Search for the cell housing the specified text and yield its (X, Y) center coordinate. 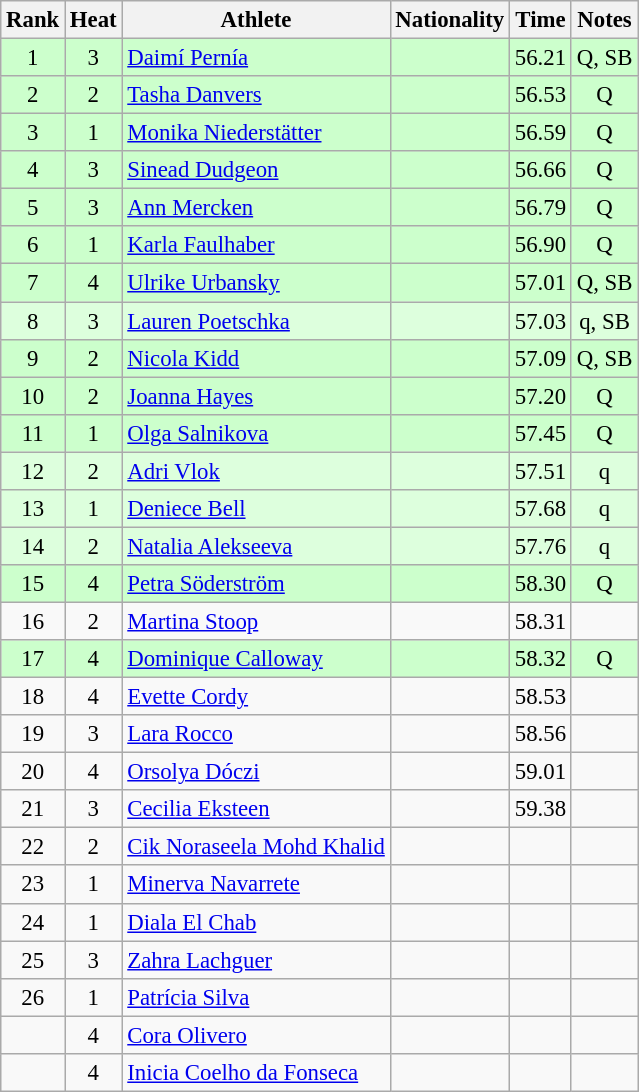
Natalia Alekseeva (256, 546)
57.45 (541, 433)
Diala El Chab (256, 922)
22 (33, 847)
Zahra Lachguer (256, 960)
12 (33, 471)
Monika Niederstätter (256, 133)
56.59 (541, 133)
59.01 (541, 772)
Minerva Navarrete (256, 885)
Notes (604, 20)
26 (33, 997)
58.31 (541, 621)
Orsolya Dóczi (256, 772)
16 (33, 621)
Sinead Dudgeon (256, 170)
Nationality (450, 20)
Cik Noraseela Mohd Khalid (256, 847)
57.09 (541, 358)
Inicia Coelho da Fonseca (256, 1073)
7 (33, 283)
17 (33, 659)
5 (33, 208)
10 (33, 396)
Cora Olivero (256, 1035)
Time (541, 20)
8 (33, 321)
57.20 (541, 396)
Dominique Calloway (256, 659)
20 (33, 772)
Evette Cordy (256, 697)
Martina Stoop (256, 621)
Heat (94, 20)
25 (33, 960)
Petra Söderström (256, 584)
Ulrike Urbansky (256, 283)
15 (33, 584)
56.66 (541, 170)
Daimí Pernía (256, 58)
19 (33, 734)
Karla Faulhaber (256, 245)
56.21 (541, 58)
14 (33, 546)
59.38 (541, 809)
58.56 (541, 734)
57.51 (541, 471)
Adri Vlok (256, 471)
Olga Salnikova (256, 433)
Nicola Kidd (256, 358)
56.53 (541, 95)
57.03 (541, 321)
58.32 (541, 659)
57.01 (541, 283)
56.90 (541, 245)
58.53 (541, 697)
24 (33, 922)
6 (33, 245)
Joanna Hayes (256, 396)
Cecilia Eksteen (256, 809)
18 (33, 697)
21 (33, 809)
Patrícia Silva (256, 997)
57.68 (541, 509)
56.79 (541, 208)
q, SB (604, 321)
Athlete (256, 20)
11 (33, 433)
58.30 (541, 584)
Lauren Poetschka (256, 321)
Ann Mercken (256, 208)
23 (33, 885)
13 (33, 509)
Deniece Bell (256, 509)
Lara Rocco (256, 734)
9 (33, 358)
Rank (33, 20)
57.76 (541, 546)
Tasha Danvers (256, 95)
